Provide the [X, Y] coordinate of the cell's center where the given text is located.  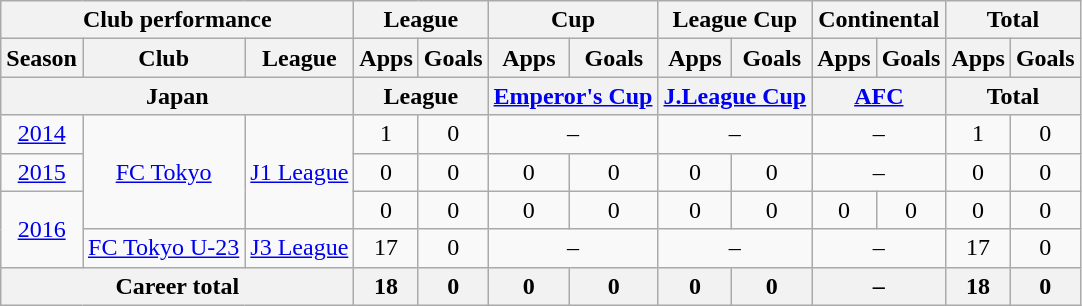
FC Tokyo [163, 172]
League Cup [735, 20]
Season [42, 58]
Club [163, 58]
FC Tokyo U-23 [163, 248]
Career total [178, 286]
Japan [178, 96]
AFC [879, 96]
Club performance [178, 20]
Cup [573, 20]
2014 [42, 134]
2015 [42, 172]
J.League Cup [735, 96]
J3 League [300, 248]
J1 League [300, 172]
2016 [42, 229]
Emperor's Cup [573, 96]
Continental [879, 20]
